Extract the (x, y) coordinate from the center of the cell holding the provided text.  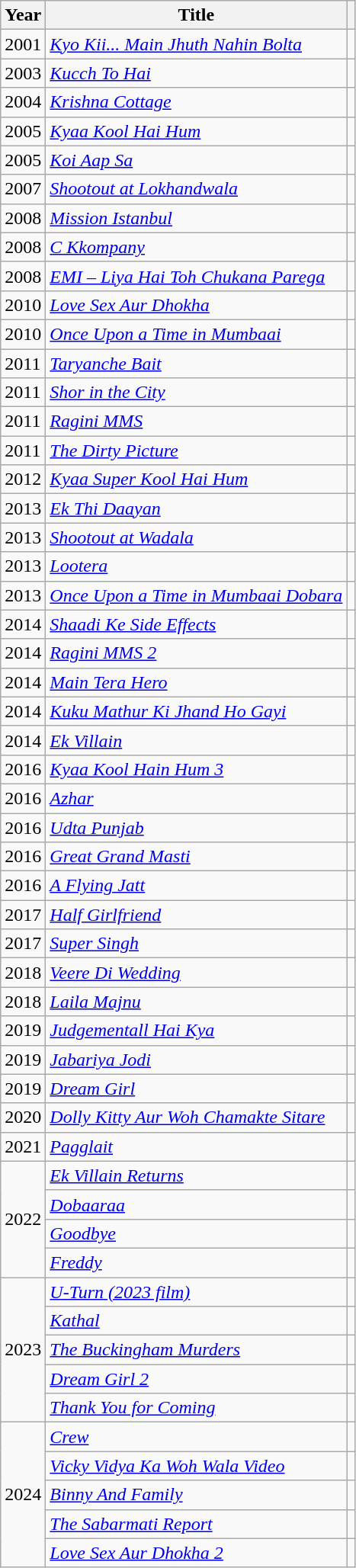
2024 (23, 1495)
Main Tera Hero (197, 682)
Krishna Cottage (197, 102)
2021 (23, 1146)
Dolly Kitty Aur Woh Chamakte Sitare (197, 1117)
Year (23, 15)
Thank You for Coming (197, 1408)
Udta Punjab (197, 827)
Shor in the City (197, 393)
Half Girlfriend (197, 915)
Laila Majnu (197, 1002)
Lootera (197, 566)
The Sabarmati Report (197, 1524)
Once Upon a Time in Mumbaai Dobara (197, 595)
Judgementall Hai Kya (197, 1031)
Kathal (197, 1321)
Taryanche Bait (197, 364)
Binny And Family (197, 1495)
2020 (23, 1117)
A Flying Jatt (197, 886)
Shaadi Ke Side Effects (197, 624)
Title (197, 15)
The Buckingham Murders (197, 1350)
Freddy (197, 1262)
Shootout at Lokhandwala (197, 189)
EMI – Liya Hai Toh Chukana Parega (197, 276)
Crew (197, 1437)
Dream Girl 2 (197, 1379)
2023 (23, 1350)
Ek Villain Returns (197, 1175)
Ragini MMS 2 (197, 653)
Dobaaraa (197, 1204)
Veere Di Wedding (197, 973)
Koi Aap Sa (197, 160)
2004 (23, 102)
Great Grand Masti (197, 857)
2003 (23, 73)
Azhar (197, 798)
Ragini MMS (197, 422)
Pagglait (197, 1146)
Vicky Vidya Ka Woh Wala Video (197, 1466)
Kyo Kii... Main Jhuth Nahin Bolta (197, 44)
Kucch To Hai (197, 73)
C Kkompany (197, 247)
Shootout at Wadala (197, 537)
Jabariya Jodi (197, 1060)
Love Sex Aur Dhokha (197, 305)
Kuku Mathur Ki Jhand Ho Gayi (197, 711)
Love Sex Aur Dhokha 2 (197, 1553)
2007 (23, 189)
Ek Thi Daayan (197, 508)
Kyaa Super Kool Hai Hum (197, 479)
Super Singh (197, 944)
Once Upon a Time in Mumbaai (197, 334)
Ek Villain (197, 740)
2022 (23, 1219)
Goodbye (197, 1233)
2012 (23, 479)
Mission Istanbul (197, 218)
The Dirty Picture (197, 451)
U-Turn (2023 film) (197, 1292)
Kyaa Kool Hai Hum (197, 131)
2001 (23, 44)
Kyaa Kool Hain Hum 3 (197, 769)
Dream Girl (197, 1089)
